For the text-containing cell, return its midpoint in [X, Y] coordinate format. 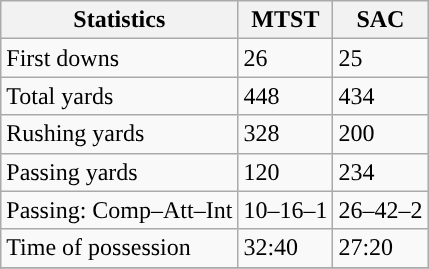
200 [380, 134]
10–16–1 [286, 210]
Passing yards [120, 172]
234 [380, 172]
32:40 [286, 248]
328 [286, 134]
434 [380, 96]
SAC [380, 20]
First downs [120, 58]
25 [380, 58]
120 [286, 172]
Time of possession [120, 248]
448 [286, 96]
Statistics [120, 20]
26 [286, 58]
Passing: Comp–Att–Int [120, 210]
MTST [286, 20]
27:20 [380, 248]
Rushing yards [120, 134]
26–42–2 [380, 210]
Total yards [120, 96]
